Return the [x, y] coordinate for the center point of the cell that contains the specified text.  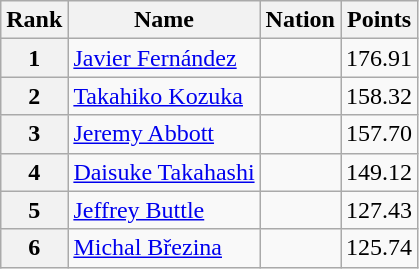
5 [34, 210]
1 [34, 58]
Daisuke Takahashi [164, 172]
125.74 [378, 248]
Jeremy Abbott [164, 134]
2 [34, 96]
Javier Fernández [164, 58]
Points [378, 20]
Rank [34, 20]
Takahiko Kozuka [164, 96]
Michal Březina [164, 248]
157.70 [378, 134]
4 [34, 172]
176.91 [378, 58]
Nation [300, 20]
127.43 [378, 210]
Name [164, 20]
158.32 [378, 96]
149.12 [378, 172]
3 [34, 134]
6 [34, 248]
Jeffrey Buttle [164, 210]
